Scan for the cell matching the given text and deliver its (x, y) coordinate at center. 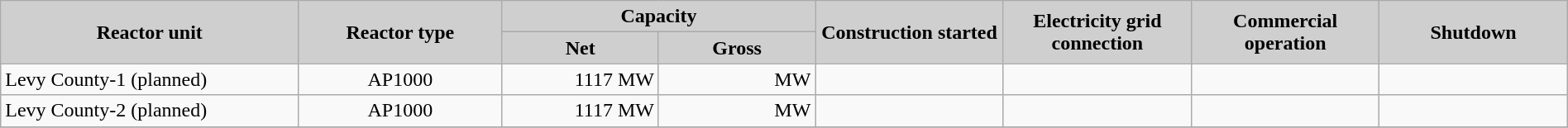
Reactor unit (150, 32)
Shutdown (1474, 32)
Capacity (658, 17)
Levy County-2 (planned) (150, 111)
Levy County-1 (planned) (150, 79)
Commercial operation (1285, 32)
Construction started (910, 32)
Net (581, 48)
Reactor type (400, 32)
Gross (736, 48)
Electricity grid connection (1097, 32)
